From the cell containing the given text, extract its center point as [X, Y] coordinate. 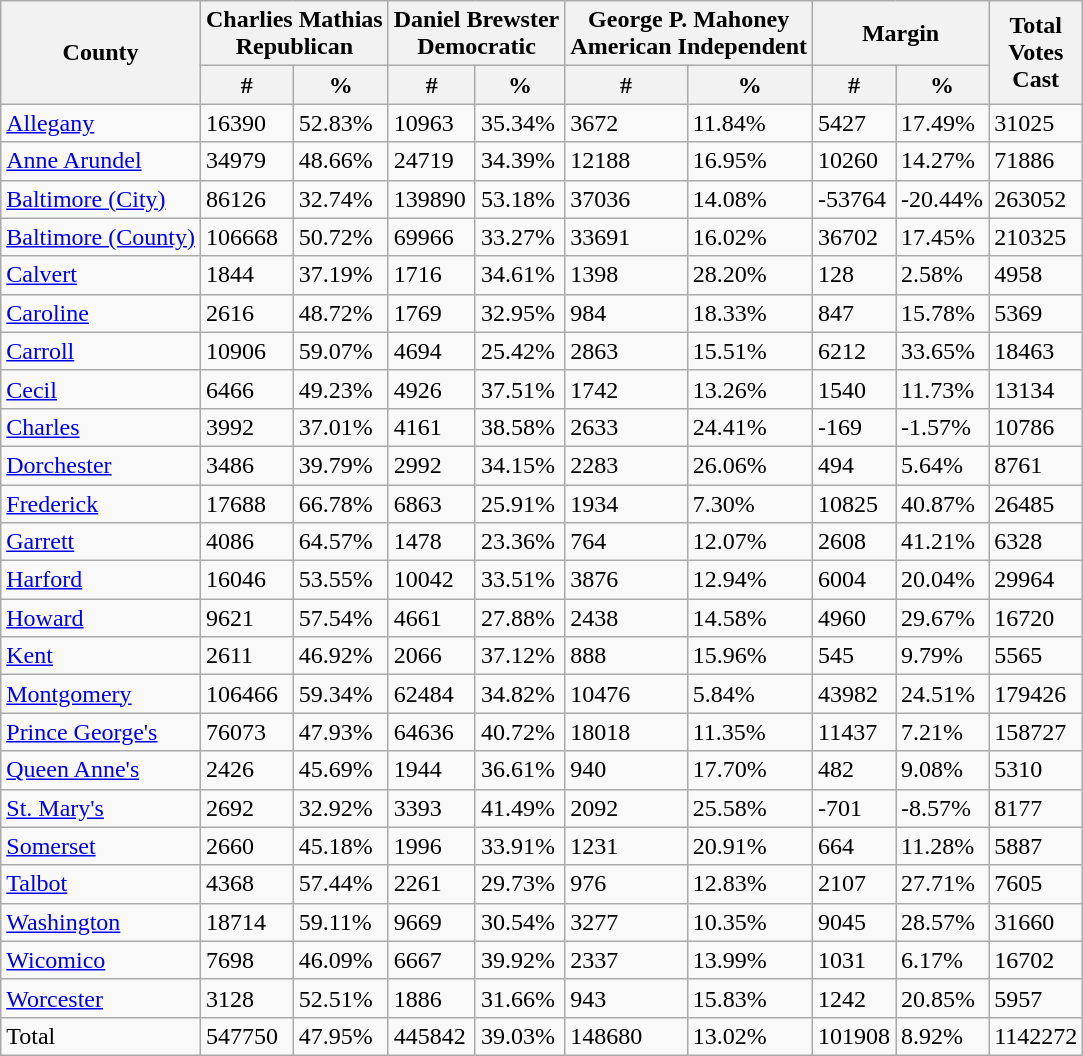
28.20% [750, 275]
9.08% [942, 770]
7.30% [750, 503]
24.51% [942, 694]
2611 [246, 656]
32.74% [340, 199]
34979 [246, 161]
2337 [626, 960]
Queen Anne's [101, 770]
1540 [854, 389]
5.64% [942, 465]
52.51% [340, 998]
1142272 [1036, 1036]
12.07% [750, 542]
2863 [626, 351]
Charlies MathiasRepublican [294, 34]
64636 [432, 732]
-53764 [854, 199]
976 [626, 884]
37.19% [340, 275]
1242 [854, 998]
1031 [854, 960]
20.85% [942, 998]
Anne Arundel [101, 161]
18714 [246, 922]
2616 [246, 313]
1886 [432, 998]
26.06% [750, 465]
47.93% [340, 732]
1769 [432, 313]
Wicomico [101, 960]
69966 [432, 237]
Allegany [101, 123]
5957 [1036, 998]
1231 [626, 846]
39.03% [520, 1036]
Carroll [101, 351]
4661 [432, 618]
1944 [432, 770]
16720 [1036, 618]
Worcester [101, 998]
106668 [246, 237]
940 [626, 770]
37.01% [340, 427]
59.34% [340, 694]
10906 [246, 351]
37036 [626, 199]
2692 [246, 808]
47.95% [340, 1036]
6466 [246, 389]
Total [101, 1036]
29.73% [520, 884]
5427 [854, 123]
-20.44% [942, 199]
Calvert [101, 275]
11.73% [942, 389]
George P. MahoneyAmerican Independent [689, 34]
Baltimore (County) [101, 237]
16702 [1036, 960]
46.09% [340, 960]
48.66% [340, 161]
28.57% [942, 922]
14.27% [942, 161]
37.12% [520, 656]
45.18% [340, 846]
24719 [432, 161]
15.78% [942, 313]
888 [626, 656]
1996 [432, 846]
7605 [1036, 884]
5565 [1036, 656]
8177 [1036, 808]
764 [626, 542]
210325 [1036, 237]
10.35% [750, 922]
59.11% [340, 922]
10963 [432, 123]
57.54% [340, 618]
9.79% [942, 656]
12188 [626, 161]
9621 [246, 618]
3128 [246, 998]
33.51% [520, 580]
30.54% [520, 922]
Frederick [101, 503]
23.36% [520, 542]
49.23% [340, 389]
53.55% [340, 580]
36.61% [520, 770]
16046 [246, 580]
3393 [432, 808]
34.82% [520, 694]
48.72% [340, 313]
18463 [1036, 351]
Dorchester [101, 465]
16.02% [750, 237]
11.84% [750, 123]
7698 [246, 960]
3876 [626, 580]
40.72% [520, 732]
32.92% [340, 808]
13.02% [750, 1036]
38.58% [520, 427]
6328 [1036, 542]
-8.57% [942, 808]
24.41% [750, 427]
8.92% [942, 1036]
11.28% [942, 846]
Cecil [101, 389]
TotalVotesCast [1036, 52]
5369 [1036, 313]
31660 [1036, 922]
3486 [246, 465]
41.21% [942, 542]
52.83% [340, 123]
62484 [432, 694]
Daniel BrewsterDemocratic [476, 34]
Baltimore (City) [101, 199]
20.91% [750, 846]
2438 [626, 618]
263052 [1036, 199]
4960 [854, 618]
4926 [432, 389]
9045 [854, 922]
29.67% [942, 618]
4958 [1036, 275]
2608 [854, 542]
1844 [246, 275]
13134 [1036, 389]
2092 [626, 808]
32.95% [520, 313]
46.92% [340, 656]
4086 [246, 542]
34.61% [520, 275]
Prince George's [101, 732]
5.84% [750, 694]
18.33% [750, 313]
15.51% [750, 351]
15.96% [750, 656]
2107 [854, 884]
1742 [626, 389]
71886 [1036, 161]
6004 [854, 580]
53.18% [520, 199]
41.49% [520, 808]
Garrett [101, 542]
20.04% [942, 580]
40.87% [942, 503]
943 [626, 998]
6667 [432, 960]
27.71% [942, 884]
33.27% [520, 237]
101908 [854, 1036]
31.66% [520, 998]
482 [854, 770]
2.58% [942, 275]
664 [854, 846]
17.70% [750, 770]
2660 [246, 846]
64.57% [340, 542]
-1.57% [942, 427]
57.44% [340, 884]
158727 [1036, 732]
25.42% [520, 351]
2426 [246, 770]
128 [854, 275]
45.69% [340, 770]
59.07% [340, 351]
11.35% [750, 732]
17.49% [942, 123]
Washington [101, 922]
1398 [626, 275]
6.17% [942, 960]
35.34% [520, 123]
4694 [432, 351]
2066 [432, 656]
26485 [1036, 503]
445842 [432, 1036]
37.51% [520, 389]
-169 [854, 427]
39.92% [520, 960]
4161 [432, 427]
St. Mary's [101, 808]
Margin [901, 34]
16390 [246, 123]
86126 [246, 199]
10786 [1036, 427]
15.83% [750, 998]
1716 [432, 275]
1934 [626, 503]
Harford [101, 580]
12.94% [750, 580]
9669 [432, 922]
16.95% [750, 161]
Talbot [101, 884]
Somerset [101, 846]
6863 [432, 503]
34.39% [520, 161]
Charles [101, 427]
5310 [1036, 770]
10260 [854, 161]
Montgomery [101, 694]
17.45% [942, 237]
25.58% [750, 808]
17688 [246, 503]
2992 [432, 465]
139890 [432, 199]
31025 [1036, 123]
76073 [246, 732]
3992 [246, 427]
11437 [854, 732]
106466 [246, 694]
County [101, 52]
8761 [1036, 465]
14.08% [750, 199]
10042 [432, 580]
36702 [854, 237]
148680 [626, 1036]
494 [854, 465]
1478 [432, 542]
12.83% [750, 884]
3277 [626, 922]
984 [626, 313]
33.65% [942, 351]
34.15% [520, 465]
66.78% [340, 503]
13.99% [750, 960]
847 [854, 313]
33.91% [520, 846]
13.26% [750, 389]
33691 [626, 237]
6212 [854, 351]
Caroline [101, 313]
2633 [626, 427]
29964 [1036, 580]
5887 [1036, 846]
25.91% [520, 503]
Kent [101, 656]
Howard [101, 618]
-701 [854, 808]
10825 [854, 503]
2283 [626, 465]
14.58% [750, 618]
7.21% [942, 732]
3672 [626, 123]
2261 [432, 884]
179426 [1036, 694]
545 [854, 656]
27.88% [520, 618]
50.72% [340, 237]
547750 [246, 1036]
10476 [626, 694]
43982 [854, 694]
4368 [246, 884]
39.79% [340, 465]
18018 [626, 732]
